For the text-containing cell, return its midpoint in (X, Y) coordinate format. 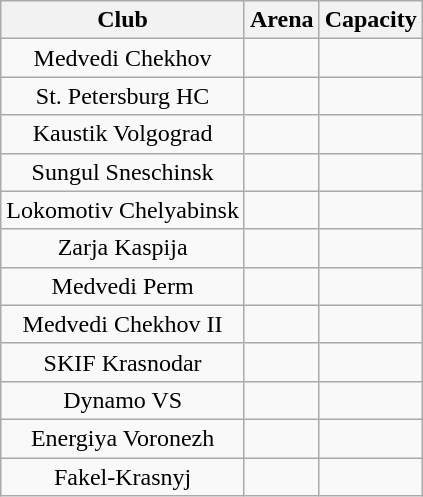
Lokomotiv Chelyabinsk (123, 210)
St. Petersburg HC (123, 96)
Medvedi Chekhov II (123, 324)
Energiya Voronezh (123, 438)
Dynamo VS (123, 400)
Medvedi Chekhov (123, 58)
SKIF Krasnodar (123, 362)
Kaustik Volgograd (123, 134)
Medvedi Perm (123, 286)
Zarja Kaspija (123, 248)
Club (123, 20)
Sungul Sneschinsk (123, 172)
Capacity (370, 20)
Fakel-Krasnyj (123, 477)
Arena (282, 20)
